Provide the [X, Y] coordinate of the cell's center where the given text is located.  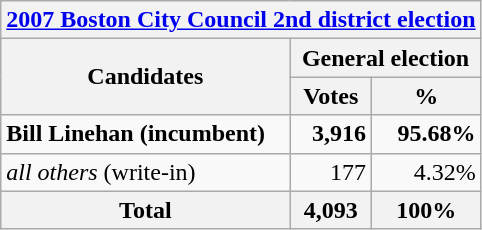
Bill Linehan (incumbent) [146, 134]
100% [426, 210]
3,916 [330, 134]
Candidates [146, 77]
all others (write-in) [146, 172]
% [426, 96]
95.68% [426, 134]
2007 Boston City Council 2nd district election [241, 20]
Votes [330, 96]
4.32% [426, 172]
Total [146, 210]
General election [386, 58]
177 [330, 172]
4,093 [330, 210]
